Identify which cell holds the provided text, then report its (X, Y) central coordinate. 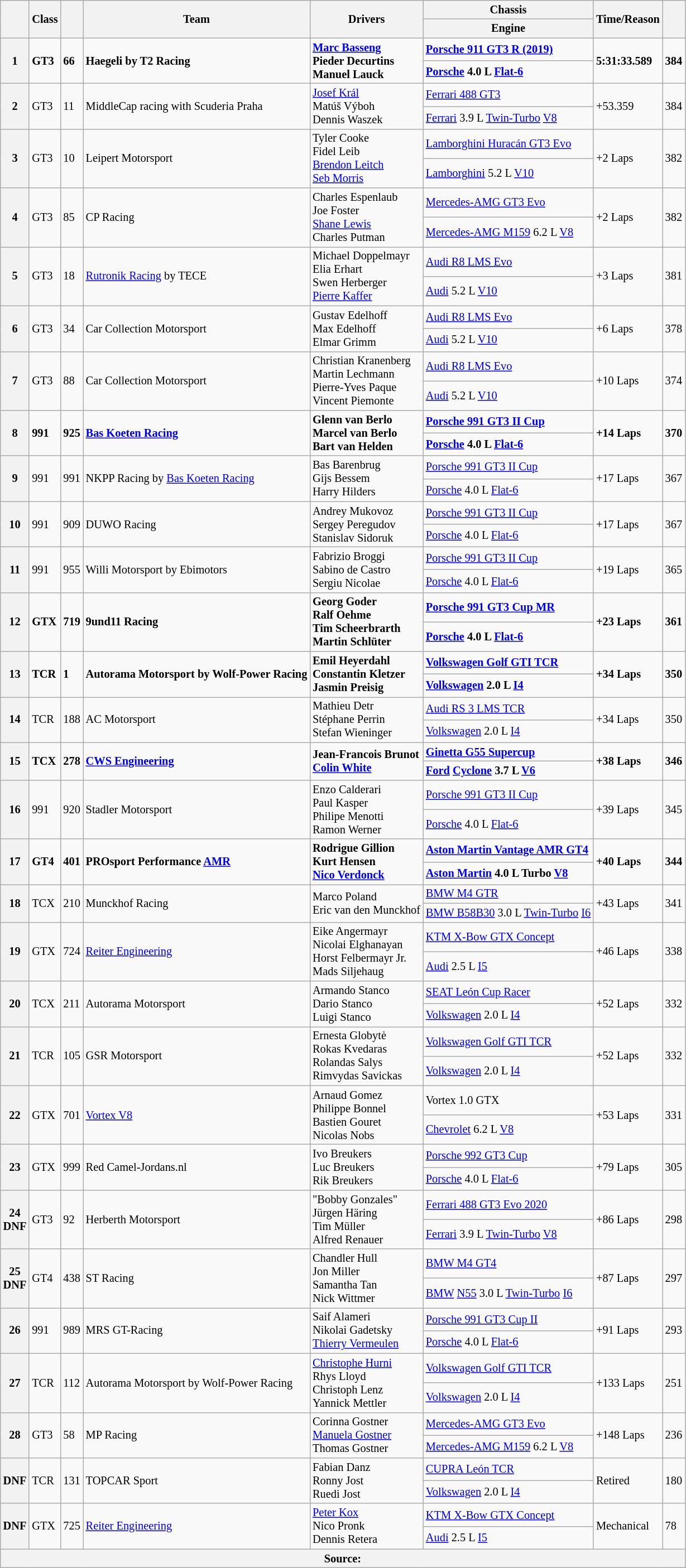
131 (71, 1480)
+53 Laps (628, 1115)
341 (674, 903)
Tyler Cooke Fidel Leib Brendon Leitch Seb Morris (366, 158)
955 (71, 570)
28 (15, 1435)
DUWO Racing (196, 524)
Rodrigue Gillion Kurt Hensen Nico Verdonck (366, 862)
17 (15, 862)
5 (15, 276)
Eike Angermayr Nicolai Elghanayan Horst Felbermayr Jr. Mads Siljehaug (366, 952)
+6 Laps (628, 329)
Ferrari 488 GT3 (508, 95)
370 (674, 433)
+46 Laps (628, 952)
Time/Reason (628, 19)
9 (15, 479)
Emil Heyerdahl Constantin Kletzer Jasmin Preisig (366, 674)
CP Racing (196, 218)
+38 Laps (628, 761)
SEAT León Cup Racer (508, 992)
34 (71, 329)
Fabrizio Broggi Sabino de Castro Sergiu Nicolae (366, 570)
85 (71, 218)
Chassis (508, 9)
Bas Koeten Racing (196, 433)
NKPP Racing by Bas Koeten Racing (196, 479)
MRS GT-Racing (196, 1330)
MiddleCap racing with Scuderia Praha (196, 106)
374 (674, 381)
Michael Doppelmayr Elia Erhart Swen Herberger Pierre Kaffer (366, 276)
22 (15, 1115)
401 (71, 862)
88 (71, 381)
278 (71, 761)
Ivo Breukers Luc Breukers Rik Breukers (366, 1167)
26 (15, 1330)
Fabian Danz Ronny Jost Ruedi Jost (366, 1480)
+40 Laps (628, 862)
Jean-Francois Brunot Colin White (366, 761)
Christophe Hurni Rhys Lloyd Christoph Lenz Yannick Mettler (366, 1383)
12 (15, 622)
2 (15, 106)
+148 Laps (628, 1435)
Aston Martin Vantage AMR GT4 (508, 850)
Rutronik Racing by TECE (196, 276)
13 (15, 674)
ST Racing (196, 1278)
999 (71, 1167)
PROsport Performance AMR (196, 862)
Red Camel-Jordans.nl (196, 1167)
210 (71, 903)
Marc Basseng Pieder Decurtins Manuel Lauck (366, 61)
293 (674, 1330)
236 (674, 1435)
Andrey Mukovoz Sergey Peregudov Stanislav Sidoruk (366, 524)
25DNF (15, 1278)
251 (674, 1383)
Chevrolet 6.2 L V8 (508, 1130)
Peter Kox Nico Pronk Dennis Retera (366, 1526)
+133 Laps (628, 1383)
989 (71, 1330)
Team (196, 19)
Vortex 1.0 GTX (508, 1100)
Autorama Motorsport (196, 1003)
9und11 Racing (196, 622)
Marco Poland Eric van den Munckhof (366, 903)
Mathieu Detr Stéphane Perrin Stefan Wieninger (366, 720)
180 (674, 1480)
+10 Laps (628, 381)
361 (674, 622)
Saif Alameri Nikolai Gadetsky Thierry Vermeulen (366, 1330)
Corinna Gostner Manuela Gostner Thomas Gostner (366, 1435)
20 (15, 1003)
Porsche 991 GT3 Cup II (508, 1319)
66 (71, 61)
BMW B58B30 3.0 L Twin-Turbo I6 (508, 913)
211 (71, 1003)
Josef Král Matúš Výboh Dennis Waszek (366, 106)
438 (71, 1278)
21 (15, 1056)
+19 Laps (628, 570)
105 (71, 1056)
3 (15, 158)
4 (15, 218)
378 (674, 329)
Herberth Motorsport (196, 1219)
Retired (628, 1480)
Charles Espenlaub Joe Foster Shane Lewis Charles Putman (366, 218)
58 (71, 1435)
Ginetta G55 Supercup (508, 752)
23 (15, 1167)
5:31:33.589 (628, 61)
BMW M4 GTR (508, 894)
Ferrari 488 GT3 Evo 2020 (508, 1205)
AC Motorsport (196, 720)
305 (674, 1167)
Georg Goder Ralf Oehme Tim Scheerbrarth Martin Schlüter (366, 622)
Engine (508, 28)
GSR Motorsport (196, 1056)
724 (71, 952)
24DNF (15, 1219)
701 (71, 1115)
298 (674, 1219)
+14 Laps (628, 433)
92 (71, 1219)
Ernesta Globytė Rokas Kvedaras Rolandas Salys Rimvydas Savickas (366, 1056)
27 (15, 1383)
719 (71, 622)
+53.359 (628, 106)
Ford Cyclone 3.7 L V6 (508, 770)
16 (15, 809)
Leipert Motorsport (196, 158)
344 (674, 862)
Lamborghini Huracán GT3 Evo (508, 144)
CWS Engineering (196, 761)
8 (15, 433)
19 (15, 952)
346 (674, 761)
14 (15, 720)
MP Racing (196, 1435)
Willi Motorsport by Ebimotors (196, 570)
Armando Stanco Dario Stanco Luigi Stanco (366, 1003)
338 (674, 952)
BMW M4 GT4 (508, 1264)
Munckhof Racing (196, 903)
7 (15, 381)
+3 Laps (628, 276)
Arnaud Gomez Philippe Bonnel Bastien Gouret Nicolas Nobs (366, 1115)
+23 Laps (628, 622)
365 (674, 570)
Lamborghini 5.2 L V10 (508, 173)
Aston Martin 4.0 L Turbo V8 (508, 874)
381 (674, 276)
345 (674, 809)
TOPCAR Sport (196, 1480)
Gustav Edelhoff Max Edelhoff Elmar Grimm (366, 329)
Mechanical (628, 1526)
Porsche 992 GT3 Cup (508, 1156)
920 (71, 809)
Drivers (366, 19)
BMW N55 3.0 L Twin-Turbo I6 (508, 1293)
6 (15, 329)
Enzo Calderari Paul Kasper Philipe Menotti Ramon Werner (366, 809)
Christian Kranenberg Martin Lechmann Pierre-Yves Paque Vincent Piemonte (366, 381)
78 (674, 1526)
Source: (343, 1559)
331 (674, 1115)
Porsche 991 GT3 Cup MR (508, 607)
112 (71, 1383)
925 (71, 433)
Audi RS 3 LMS TCR (508, 708)
Bas Barenbrug Gijs Bessem Harry Hilders (366, 479)
Porsche 911 GT3 R (2019) (508, 49)
Stadler Motorsport (196, 809)
Chandler Hull Jon Miller Samantha Tan Nick Wittmer (366, 1278)
725 (71, 1526)
+87 Laps (628, 1278)
297 (674, 1278)
CUPRA León TCR (508, 1469)
15 (15, 761)
188 (71, 720)
"Bobby Gonzales" Jürgen Häring Tim Müller Alfred Renauer (366, 1219)
+91 Laps (628, 1330)
Vortex V8 (196, 1115)
909 (71, 524)
Haegeli by T2 Racing (196, 61)
+43 Laps (628, 903)
+79 Laps (628, 1167)
+86 Laps (628, 1219)
+39 Laps (628, 809)
Glenn van Berlo Marcel van Berlo Bart van Helden (366, 433)
Class (45, 19)
